Return the [X, Y] coordinate for the center point of the cell that contains the specified text.  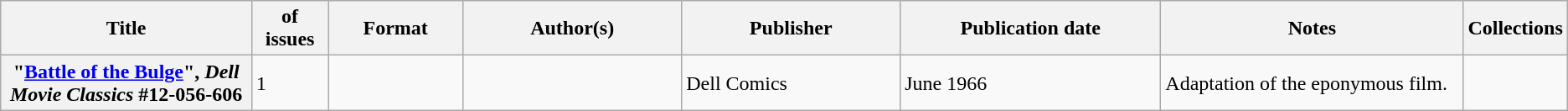
Dell Comics [791, 82]
Publication date [1030, 29]
Format [395, 29]
Notes [1312, 29]
Collections [1515, 29]
Publisher [791, 29]
"Battle of the Bulge", Dell Movie Classics #12-056-606 [126, 82]
Title [126, 29]
Author(s) [573, 29]
Adaptation of the eponymous film. [1312, 82]
of issues [290, 29]
1 [290, 82]
June 1966 [1030, 82]
